Locate the cell with the specified text and output its (X, Y) center coordinate. 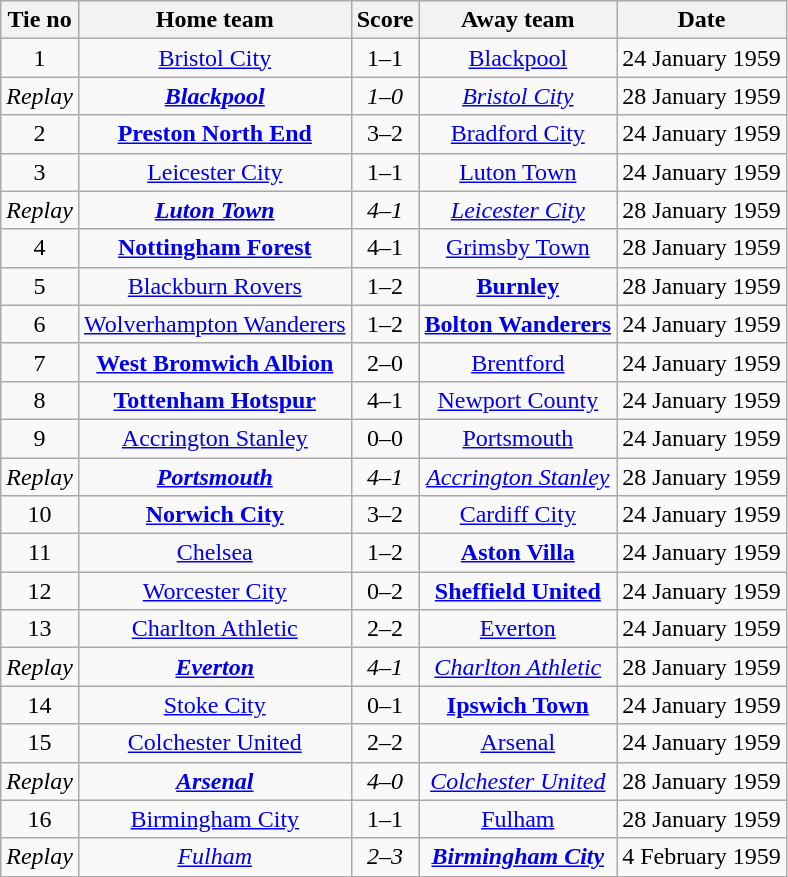
12 (40, 591)
14 (40, 705)
Score (385, 20)
Nottingham Forest (214, 248)
3 (40, 172)
0–0 (385, 438)
Sheffield United (518, 591)
Chelsea (214, 553)
13 (40, 629)
1 (40, 58)
0–1 (385, 705)
4–0 (385, 781)
15 (40, 743)
16 (40, 819)
Grimsby Town (518, 248)
Bradford City (518, 134)
4 (40, 248)
Wolverhampton Wanderers (214, 324)
4 February 1959 (702, 857)
6 (40, 324)
Worcester City (214, 591)
Preston North End (214, 134)
Tottenham Hotspur (214, 400)
2 (40, 134)
Date (702, 20)
Ipswich Town (518, 705)
1–0 (385, 96)
2–3 (385, 857)
11 (40, 553)
Blackburn Rovers (214, 286)
10 (40, 515)
West Bromwich Albion (214, 362)
Newport County (518, 400)
Home team (214, 20)
Tie no (40, 20)
0–2 (385, 591)
2–0 (385, 362)
Burnley (518, 286)
Norwich City (214, 515)
8 (40, 400)
Stoke City (214, 705)
Brentford (518, 362)
Cardiff City (518, 515)
5 (40, 286)
9 (40, 438)
Bolton Wanderers (518, 324)
Away team (518, 20)
Aston Villa (518, 553)
7 (40, 362)
